Search for the cell housing the specified text and yield its (X, Y) center coordinate. 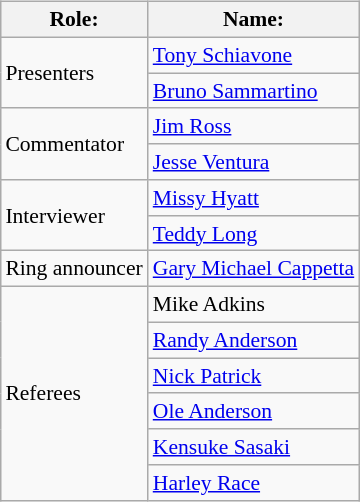
Presenters (74, 72)
Bruno Sammartino (254, 91)
Missy Hyatt (254, 198)
Teddy Long (254, 233)
Ring announcer (74, 269)
Commentator (74, 144)
Harley Race (254, 483)
Role: (74, 20)
Name: (254, 20)
Kensuke Sasaki (254, 447)
Jim Ross (254, 126)
Tony Schiavone (254, 55)
Ole Anderson (254, 411)
Randy Anderson (254, 340)
Gary Michael Cappetta (254, 269)
Mike Adkins (254, 305)
Referees (74, 394)
Nick Patrick (254, 376)
Jesse Ventura (254, 162)
Interviewer (74, 216)
